Provide the [X, Y] coordinate of the cell's center where the given text is located.  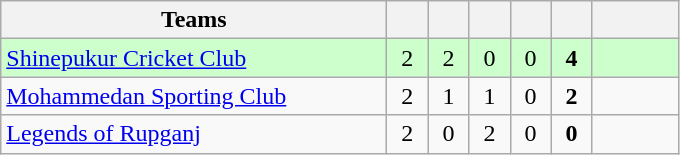
Teams [194, 20]
4 [572, 58]
Legends of Rupganj [194, 134]
Mohammedan Sporting Club [194, 96]
Shinepukur Cricket Club [194, 58]
